Extract the (x, y) coordinate from the center of the cell holding the provided text.  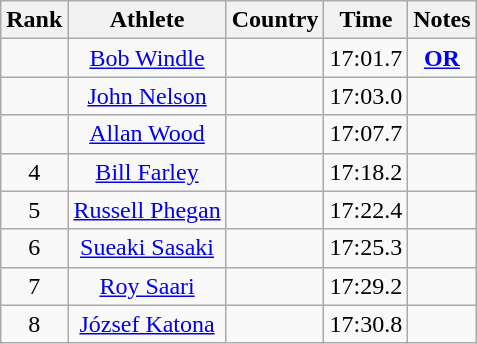
8 (34, 324)
7 (34, 286)
Time (366, 20)
Athlete (147, 20)
Notes (442, 20)
17:18.2 (366, 172)
17:22.4 (366, 210)
Roy Saari (147, 286)
5 (34, 210)
Rank (34, 20)
Bob Windle (147, 58)
17:03.0 (366, 96)
OR (442, 58)
17:01.7 (366, 58)
17:30.8 (366, 324)
6 (34, 248)
Sueaki Sasaki (147, 248)
17:25.3 (366, 248)
József Katona (147, 324)
Country (275, 20)
17:29.2 (366, 286)
Russell Phegan (147, 210)
Bill Farley (147, 172)
Allan Wood (147, 134)
John Nelson (147, 96)
4 (34, 172)
17:07.7 (366, 134)
